Return [X, Y] of the center of cell containing provided text 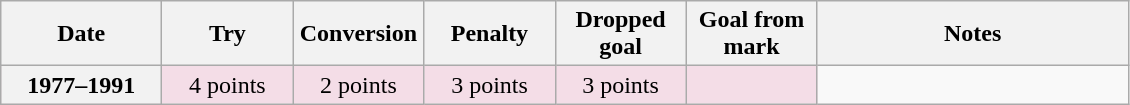
Try [228, 34]
Conversion [358, 34]
1977–1991 [82, 85]
Dropped goal [620, 34]
Notes [972, 34]
2 points [358, 85]
Goal from mark [752, 34]
Date [82, 34]
4 points [228, 85]
Penalty [490, 34]
